Capture the cell that displays the provided text and extract its (x, y) central coordinate. 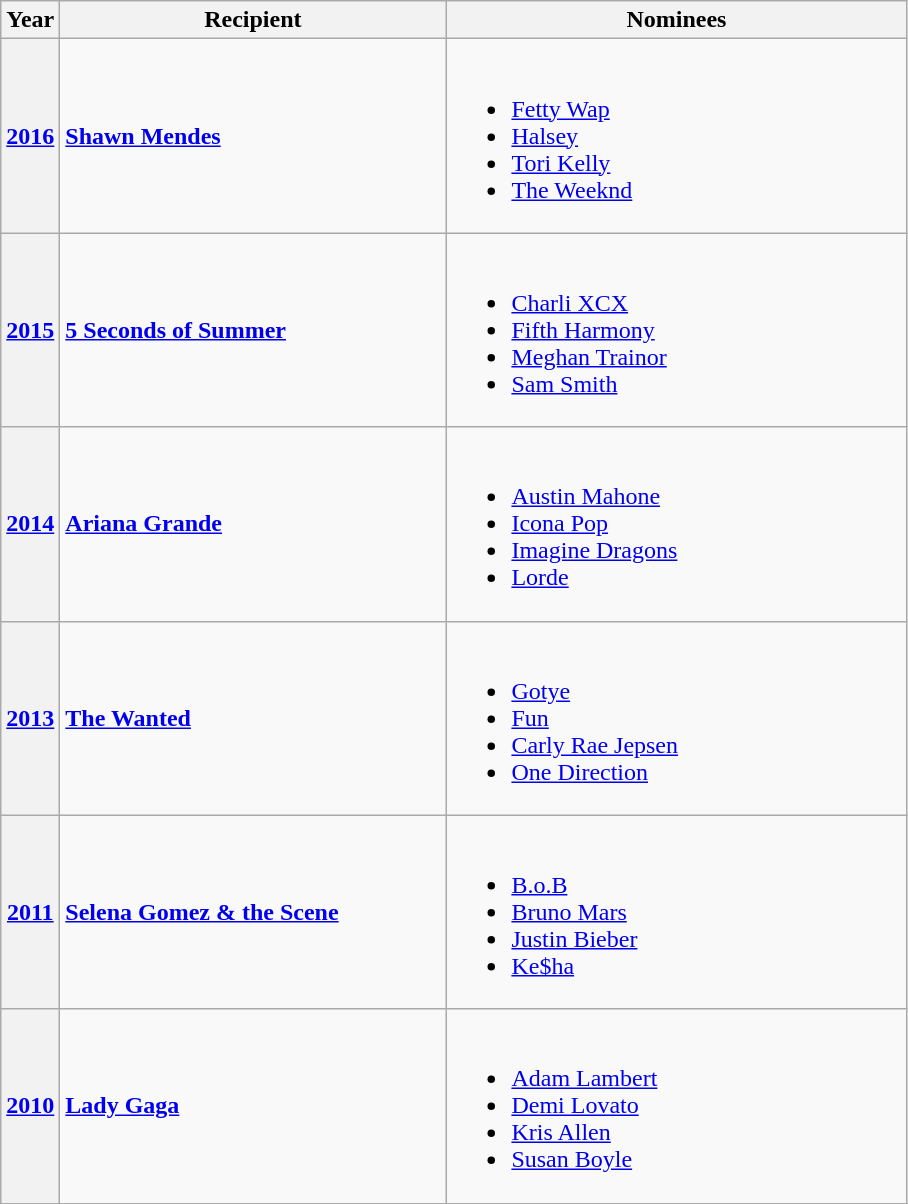
2011 (30, 912)
Adam LambertDemi LovatoKris AllenSusan Boyle (676, 1106)
Selena Gomez & the Scene (253, 912)
2015 (30, 330)
2010 (30, 1106)
Ariana Grande (253, 524)
The Wanted (253, 718)
2013 (30, 718)
Recipient (253, 20)
Charli XCXFifth HarmonyMeghan TrainorSam Smith (676, 330)
Nominees (676, 20)
2014 (30, 524)
Year (30, 20)
2016 (30, 136)
5 Seconds of Summer (253, 330)
Fetty WapHalseyTori KellyThe Weeknd (676, 136)
B.o.BBruno MarsJustin BieberKe$ha (676, 912)
Lady Gaga (253, 1106)
GotyeFunCarly Rae JepsenOne Direction (676, 718)
Austin MahoneIcona PopImagine DragonsLorde (676, 524)
Shawn Mendes (253, 136)
